For the text-containing cell, return its midpoint in (x, y) coordinate format. 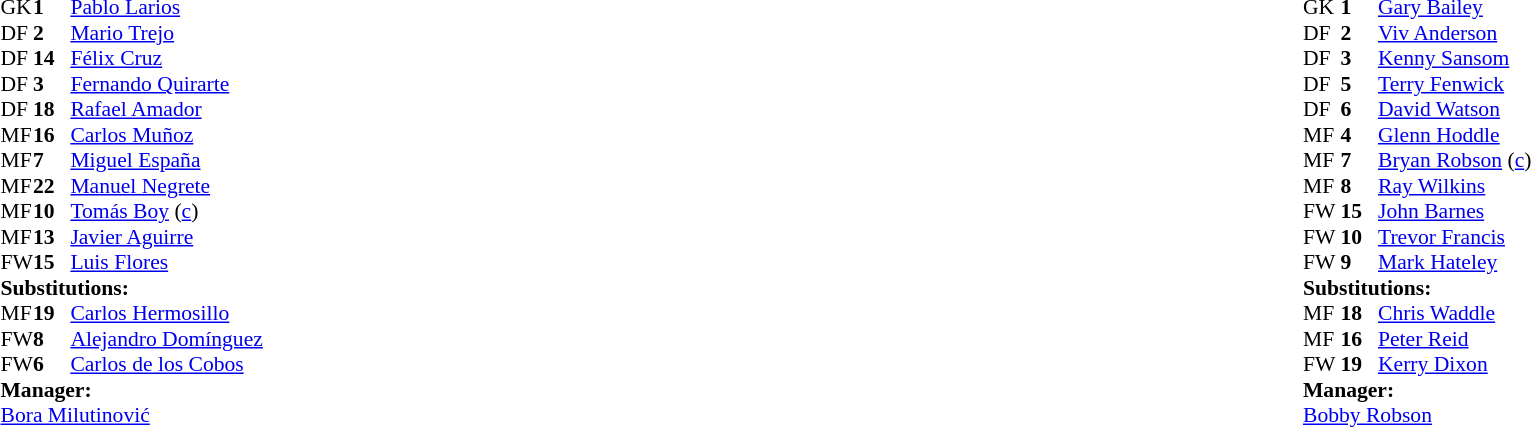
22 (52, 186)
Terry Fenwick (1454, 84)
Bryan Robson (c) (1454, 161)
5 (1359, 84)
Tomás Boy (c) (166, 211)
Carlos Muñoz (166, 135)
4 (1359, 135)
Alejandro Domínguez (166, 339)
Glenn Hoddle (1454, 135)
Mark Hateley (1454, 263)
Rafael Amador (166, 109)
Félix Cruz (166, 59)
Viv Anderson (1454, 33)
Kerry Dixon (1454, 365)
John Barnes (1454, 211)
Fernando Quirarte (166, 84)
Peter Reid (1454, 339)
Luis Flores (166, 263)
Kenny Sansom (1454, 59)
9 (1359, 263)
Trevor Francis (1454, 237)
Chris Waddle (1454, 313)
Carlos de los Cobos (166, 365)
Ray Wilkins (1454, 186)
14 (52, 59)
Manuel Negrete (166, 186)
Javier Aguirre (166, 237)
Mario Trejo (166, 33)
13 (52, 237)
David Watson (1454, 109)
Carlos Hermosillo (166, 313)
Miguel España (166, 161)
